Find where the given text appears and provide that cell's center as (x, y) coordinate. 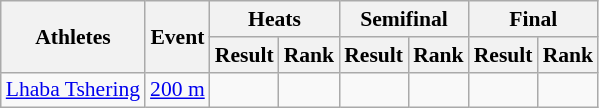
Athletes (73, 36)
Heats (274, 19)
Event (178, 36)
Lhaba Tshering (73, 90)
Final (534, 19)
Semifinal (404, 19)
200 m (178, 90)
